From the cell containing the given text, extract its center point as (X, Y) coordinate. 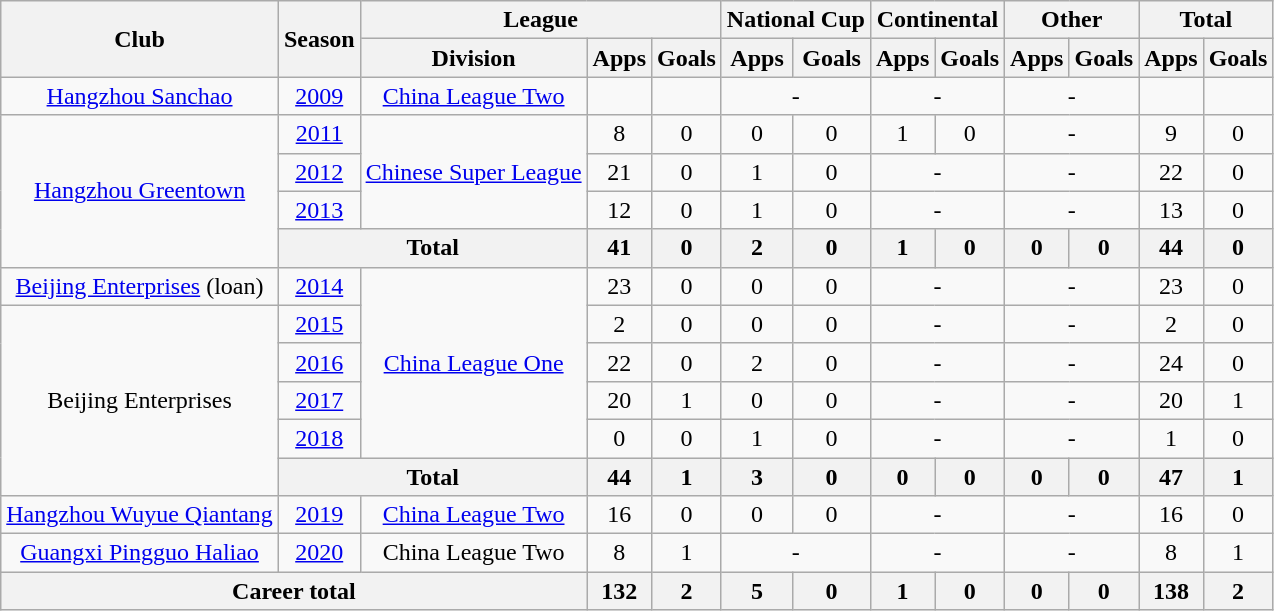
47 (1171, 477)
Career total (294, 591)
24 (1171, 362)
2019 (319, 515)
21 (619, 172)
China League One (474, 362)
2009 (319, 96)
132 (619, 591)
2014 (319, 286)
Club (140, 39)
National Cup (796, 20)
2020 (319, 553)
Beijing Enterprises (loan) (140, 286)
Other (1072, 20)
2012 (319, 172)
2013 (319, 210)
41 (619, 248)
12 (619, 210)
2017 (319, 400)
5 (757, 591)
13 (1171, 210)
Hangzhou Greentown (140, 191)
Division (474, 58)
Season (319, 39)
League (540, 20)
2018 (319, 438)
Hangzhou Wuyue Qiantang (140, 515)
Continental (937, 20)
2016 (319, 362)
Guangxi Pingguo Haliao (140, 553)
138 (1171, 591)
Hangzhou Sanchao (140, 96)
3 (757, 477)
2011 (319, 134)
Chinese Super League (474, 172)
2015 (319, 324)
Beijing Enterprises (140, 400)
9 (1171, 134)
